Return the [x, y] coordinate for the center point of the cell that contains the specified text.  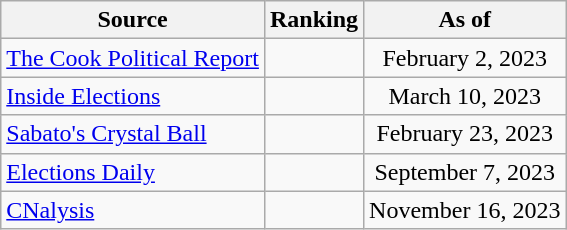
Elections Daily [133, 172]
September 7, 2023 [465, 172]
November 16, 2023 [465, 210]
As of [465, 20]
February 2, 2023 [465, 58]
Source [133, 20]
The Cook Political Report [133, 58]
February 23, 2023 [465, 134]
CNalysis [133, 210]
Inside Elections [133, 96]
Sabato's Crystal Ball [133, 134]
March 10, 2023 [465, 96]
Ranking [314, 20]
